Detect which cell encompasses the target text, then output its (X, Y) center coordinate. 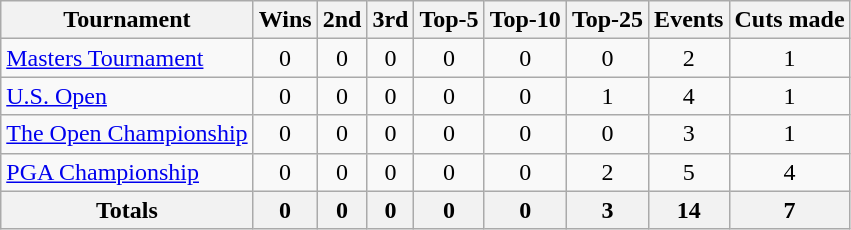
Top-25 (607, 20)
2nd (342, 20)
7 (790, 210)
5 (689, 172)
Top-5 (449, 20)
Tournament (127, 20)
Events (689, 20)
The Open Championship (127, 134)
Cuts made (790, 20)
U.S. Open (127, 96)
3rd (390, 20)
PGA Championship (127, 172)
Totals (127, 210)
Masters Tournament (127, 58)
Top-10 (525, 20)
14 (689, 210)
Wins (285, 20)
